Locate the cell with the specified text and output its [X, Y] center coordinate. 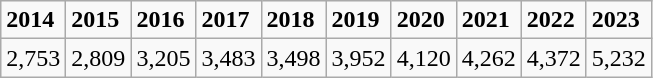
2021 [488, 20]
3,952 [358, 58]
3,483 [228, 58]
2019 [358, 20]
2016 [164, 20]
3,205 [164, 58]
2018 [294, 20]
2017 [228, 20]
2023 [618, 20]
4,372 [554, 58]
2022 [554, 20]
2015 [98, 20]
4,120 [424, 58]
2020 [424, 20]
5,232 [618, 58]
2,753 [34, 58]
4,262 [488, 58]
2,809 [98, 58]
3,498 [294, 58]
2014 [34, 20]
